Extract the (X, Y) coordinate from the center of the cell holding the provided text.  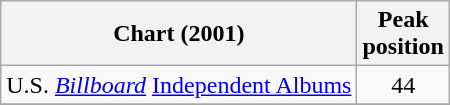
Peakposition (403, 34)
Chart (2001) (179, 34)
44 (403, 85)
U.S. Billboard Independent Albums (179, 85)
